From the cell containing the given text, extract its center point as [x, y] coordinate. 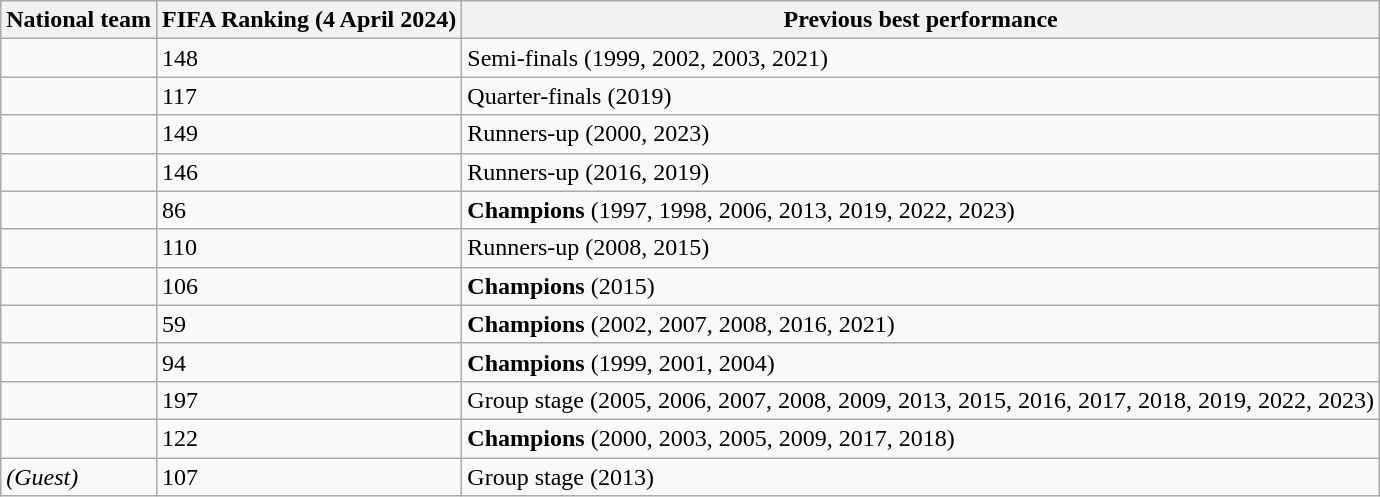
Champions (1997, 1998, 2006, 2013, 2019, 2022, 2023) [921, 210]
National team [79, 20]
59 [308, 324]
Quarter-finals (2019) [921, 96]
Champions (2000, 2003, 2005, 2009, 2017, 2018) [921, 438]
110 [308, 248]
94 [308, 362]
Semi-finals (1999, 2002, 2003, 2021) [921, 58]
146 [308, 172]
Previous best performance [921, 20]
Runners-up (2000, 2023) [921, 134]
122 [308, 438]
197 [308, 400]
Runners-up (2016, 2019) [921, 172]
Group stage (2013) [921, 477]
FIFA Ranking (4 April 2024) [308, 20]
148 [308, 58]
Champions (2015) [921, 286]
117 [308, 96]
Group stage (2005, 2006, 2007, 2008, 2009, 2013, 2015, 2016, 2017, 2018, 2019, 2022, 2023) [921, 400]
149 [308, 134]
107 [308, 477]
(Guest) [79, 477]
86 [308, 210]
Runners-up (2008, 2015) [921, 248]
Champions (2002, 2007, 2008, 2016, 2021) [921, 324]
106 [308, 286]
Champions (1999, 2001, 2004) [921, 362]
